From the cell containing the given text, extract its center point as (X, Y) coordinate. 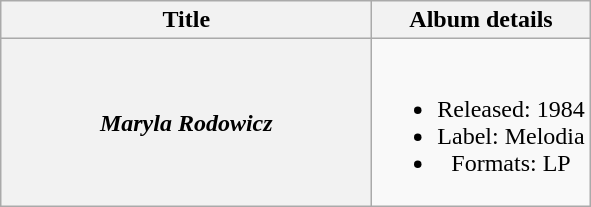
Maryla Rodowicz (186, 122)
Released: 1984Label: MelodiaFormats: LP (481, 122)
Album details (481, 20)
Title (186, 20)
